Locate the cell with the specified text and output its (x, y) center coordinate. 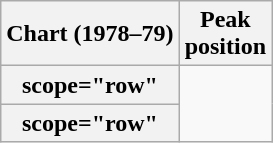
Peakposition (225, 34)
Chart (1978–79) (90, 34)
